Return (x, y) of the center of cell containing provided text 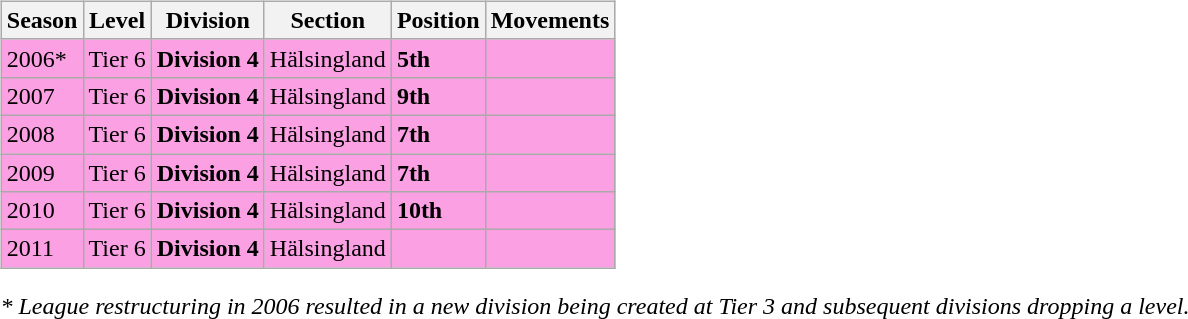
5th (438, 58)
Season (42, 20)
2007 (42, 96)
2010 (42, 211)
9th (438, 96)
Level (117, 20)
Section (328, 20)
2008 (42, 134)
2006* (42, 58)
10th (438, 211)
Movements (550, 20)
Division (208, 20)
2009 (42, 173)
Position (438, 20)
2011 (42, 249)
